Determine the [x, y] coordinate at the center of the cell enclosing the given text.  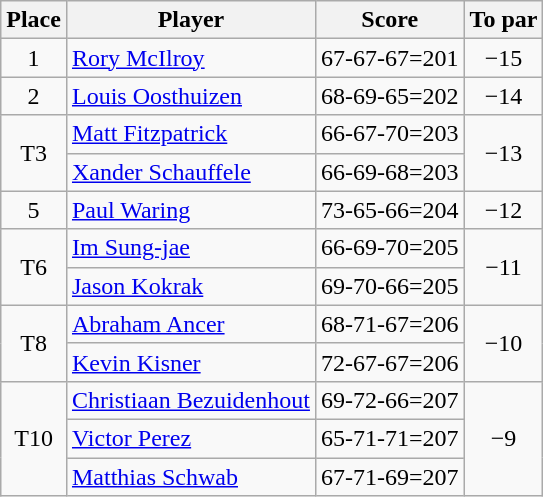
Paul Waring [190, 210]
Matthias Schwab [190, 477]
Matt Fitzpatrick [190, 134]
T3 [34, 153]
−15 [504, 58]
Im Sung-jae [190, 248]
T6 [34, 267]
67-71-69=207 [390, 477]
Jason Kokrak [190, 286]
66-69-70=205 [390, 248]
Player [190, 20]
−13 [504, 153]
Place [34, 20]
1 [34, 58]
66-69-68=203 [390, 172]
Xander Schauffele [190, 172]
−9 [504, 438]
Louis Oosthuizen [190, 96]
Christiaan Bezuidenhout [190, 400]
Rory McIlroy [190, 58]
Score [390, 20]
To par [504, 20]
69-72-66=207 [390, 400]
Kevin Kisner [190, 362]
Abraham Ancer [190, 324]
−14 [504, 96]
67-67-67=201 [390, 58]
Victor Perez [190, 438]
2 [34, 96]
5 [34, 210]
T10 [34, 438]
−11 [504, 267]
72-67-67=206 [390, 362]
73-65-66=204 [390, 210]
−10 [504, 343]
68-71-67=206 [390, 324]
68-69-65=202 [390, 96]
69-70-66=205 [390, 286]
65-71-71=207 [390, 438]
−12 [504, 210]
66-67-70=203 [390, 134]
T8 [34, 343]
